Search for the cell housing the specified text and yield its [X, Y] center coordinate. 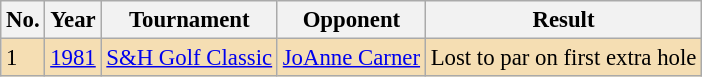
JoAnne Carner [351, 58]
1 [23, 58]
Year [73, 20]
Lost to par on first extra hole [563, 58]
S&H Golf Classic [189, 58]
Opponent [351, 20]
1981 [73, 58]
Result [563, 20]
Tournament [189, 20]
No. [23, 20]
